Extract the [X, Y] coordinate from the center of the cell holding the provided text.  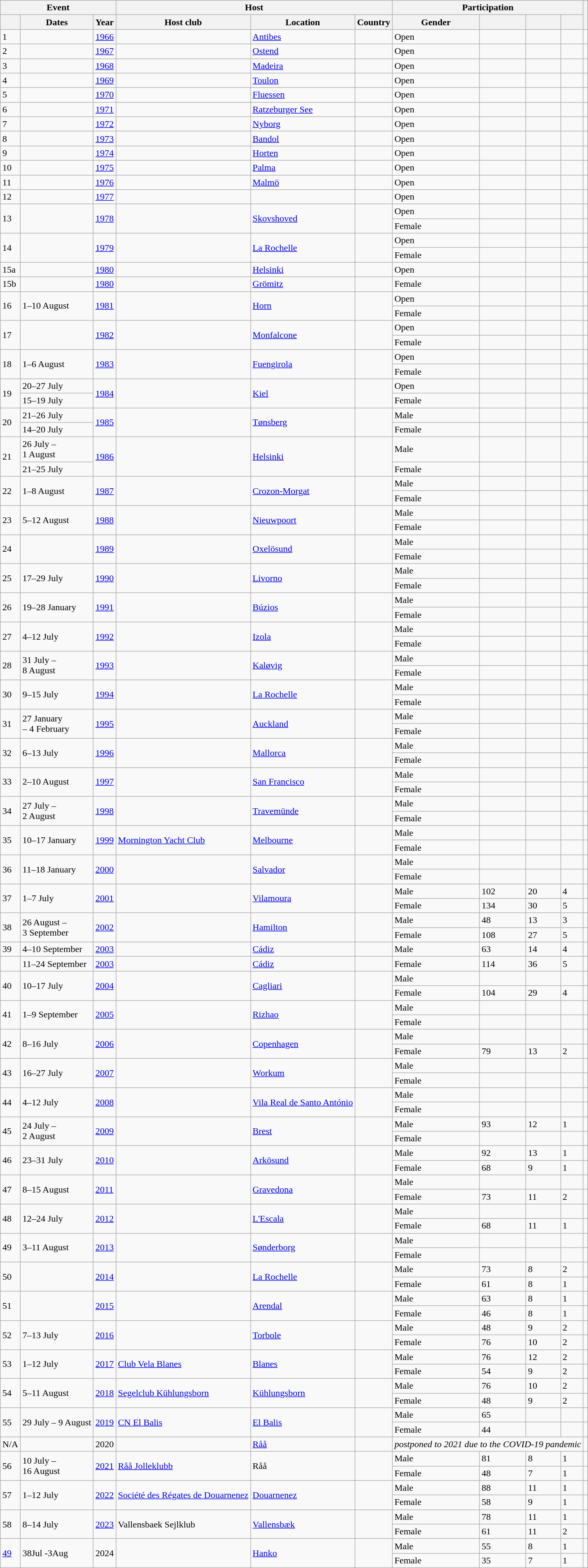
Country [374, 22]
18 [10, 364]
1984 [105, 393]
88 [503, 1488]
23–31 July [57, 1160]
24 [10, 549]
Blanes [303, 1364]
16 [10, 306]
34 [10, 811]
28 [10, 665]
21–25 July [57, 469]
104 [503, 993]
8–15 August [57, 1189]
Arendal [303, 1306]
102 [503, 891]
Hanko [303, 1553]
39 [10, 949]
10 July –16 August [57, 1466]
1990 [105, 578]
45 [10, 1131]
2004 [105, 986]
1994 [105, 695]
32 [10, 753]
31 [10, 724]
1–8 August [57, 491]
1988 [105, 520]
2–10 August [57, 782]
Hamilton [303, 928]
114 [503, 964]
Société des Régates de Douarnenez [183, 1495]
56 [10, 1466]
Kiel [303, 393]
108 [503, 935]
29 July – 9 August [57, 1422]
Råå Jolleklubb [183, 1466]
41 [10, 1015]
2001 [105, 899]
Host club [183, 22]
1978 [105, 219]
15–19 July [57, 400]
40 [10, 986]
6 [10, 109]
7–13 July [57, 1335]
134 [503, 906]
81 [503, 1459]
Oxelösund [303, 549]
43 [10, 1073]
Bandol [303, 138]
Workum [303, 1073]
Fluessen [303, 95]
29 [543, 993]
1966 [105, 37]
14–20 July [57, 430]
23 [10, 520]
78 [503, 1517]
65 [503, 1415]
Gender [436, 22]
2020 [105, 1444]
1974 [105, 153]
2014 [105, 1277]
Monfalcone [303, 335]
El Balis [303, 1422]
2002 [105, 928]
53 [10, 1364]
1995 [105, 724]
1999 [105, 840]
79 [503, 1051]
Host [254, 8]
47 [10, 1189]
Kaløvig [303, 665]
1986 [105, 457]
3–11 August [57, 1248]
2013 [105, 1248]
Year [105, 22]
Vila Real de Santo António [303, 1102]
Izola [303, 636]
1968 [105, 66]
Nieuwpoort [303, 520]
1982 [105, 335]
1971 [105, 109]
Grömitz [303, 284]
33 [10, 782]
Horten [303, 153]
5–11 August [57, 1393]
2000 [105, 869]
Vilamoura [303, 899]
Livorno [303, 578]
2005 [105, 1015]
Mornington Yacht Club [183, 840]
27 July –2 August [57, 811]
1977 [105, 197]
51 [10, 1306]
Segelclub Kühlungsborn [183, 1393]
postponed to 2021 due to the COVID-19 pandemic [488, 1444]
52 [10, 1335]
2024 [105, 1553]
2009 [105, 1131]
Fuengirola [303, 364]
Travemünde [303, 811]
1992 [105, 636]
Dates [57, 22]
8–16 July [57, 1044]
15b [10, 284]
11–24 September [57, 964]
CN El Balis [183, 1422]
2023 [105, 1524]
92 [503, 1153]
38Jul -3Aug [57, 1553]
1–9 September [57, 1015]
L'Escala [303, 1219]
1–10 August [57, 306]
Participation [488, 8]
5–12 August [57, 520]
1987 [105, 491]
Nyborg [303, 124]
9–15 July [57, 695]
1989 [105, 549]
21–26 July [57, 415]
Gravedona [303, 1189]
Melbourne [303, 840]
Salvador [303, 869]
31 July –8 August [57, 665]
57 [10, 1495]
93 [503, 1124]
Horn [303, 306]
2015 [105, 1306]
1970 [105, 95]
2007 [105, 1073]
2008 [105, 1102]
Vallensbæk [303, 1524]
2011 [105, 1189]
17–29 July [57, 578]
Brest [303, 1131]
2006 [105, 1044]
1991 [105, 607]
Event [58, 8]
42 [10, 1044]
2021 [105, 1466]
Vallensbaek Sejlklub [183, 1524]
Madeira [303, 66]
4–10 September [57, 949]
1979 [105, 248]
1997 [105, 782]
2018 [105, 1393]
1976 [105, 182]
17 [10, 335]
Douarnenez [303, 1495]
37 [10, 899]
1985 [105, 422]
16–27 July [57, 1073]
Copenhagen [303, 1044]
Palma [303, 167]
38 [10, 928]
25 [10, 578]
2012 [105, 1219]
Ratzeburger See [303, 109]
1969 [105, 80]
24 July – 2 August [57, 1131]
1–6 August [57, 364]
11–18 January [57, 869]
8–14 July [57, 1524]
2022 [105, 1495]
1967 [105, 51]
1975 [105, 167]
50 [10, 1277]
Crozon-Morgat [303, 491]
1998 [105, 811]
1972 [105, 124]
26 July –1 August [57, 450]
Club Vela Blanes [183, 1364]
Cagliari [303, 986]
26 [10, 607]
Torbole [303, 1335]
20–27 July [57, 386]
6–13 July [57, 753]
19 [10, 393]
Tønsberg [303, 422]
Toulon [303, 80]
21 [10, 457]
1996 [105, 753]
1973 [105, 138]
Rizhao [303, 1015]
Skovshoved [303, 219]
Malmö [303, 182]
27 January – 4 February [57, 724]
2010 [105, 1160]
Búzios [303, 607]
19–28 January [57, 607]
1981 [105, 306]
Arkösund [303, 1160]
10–17 July [57, 986]
22 [10, 491]
Auckland [303, 724]
San Francisco [303, 782]
Sønderborg [303, 1248]
2017 [105, 1364]
26 August – 3 September [57, 928]
1–7 July [57, 899]
2019 [105, 1422]
Kühlungsborn [303, 1393]
N/A [10, 1444]
2016 [105, 1335]
12–24 July [57, 1219]
Ostend [303, 51]
15a [10, 270]
Location [303, 22]
Mallorca [303, 753]
1993 [105, 665]
10–17 January [57, 840]
Antibes [303, 37]
1983 [105, 364]
